Detect which cell encompasses the target text, then output its [x, y] center coordinate. 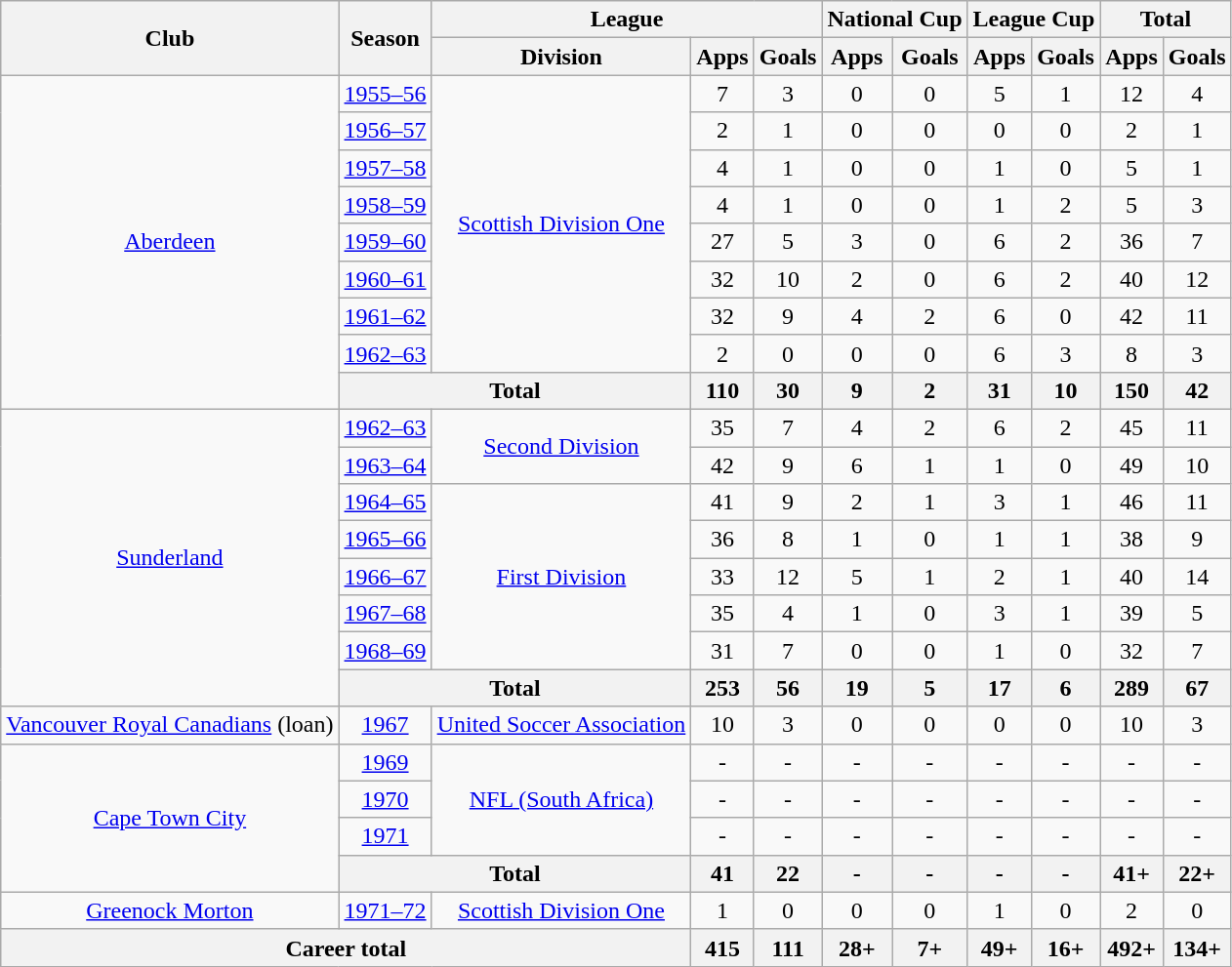
1965–66 [385, 540]
1969 [385, 762]
Career total [346, 947]
1958–59 [385, 205]
22 [788, 873]
Sunderland [170, 557]
United Soccer Association [561, 725]
Vancouver Royal Canadians (loan) [170, 725]
134+ [1197, 947]
30 [788, 390]
67 [1197, 688]
1970 [385, 799]
150 [1131, 390]
1956–57 [385, 131]
28+ [857, 947]
1971–72 [385, 910]
56 [788, 688]
Season [385, 38]
110 [722, 390]
253 [722, 688]
1959–60 [385, 242]
14 [1197, 577]
Aberdeen [170, 242]
17 [1000, 688]
1967–68 [385, 614]
33 [722, 577]
39 [1131, 614]
1964–65 [385, 503]
19 [857, 688]
1960–61 [385, 279]
1963–64 [385, 465]
1955–56 [385, 94]
49 [1131, 465]
1967 [385, 725]
45 [1131, 427]
National Cup [894, 20]
7+ [930, 947]
492+ [1131, 947]
1957–58 [385, 168]
1966–67 [385, 577]
1968–69 [385, 651]
League [627, 20]
289 [1131, 688]
16+ [1066, 947]
1961–62 [385, 316]
NFL (South Africa) [561, 799]
Cape Town City [170, 818]
1971 [385, 836]
41+ [1131, 873]
111 [788, 947]
Club [170, 38]
First Division [561, 577]
27 [722, 242]
49+ [1000, 947]
Division [561, 57]
38 [1131, 540]
Second Division [561, 446]
League Cup [1034, 20]
Greenock Morton [170, 910]
22+ [1197, 873]
415 [722, 947]
46 [1131, 503]
